Pinpoint the cell where the given text exists, returning its (X, Y) midpoint coordinate. 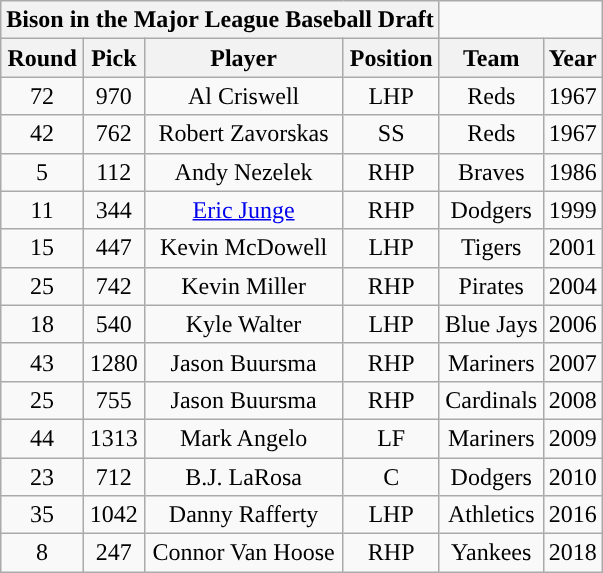
Mark Angelo (244, 438)
Andy Nezelek (244, 172)
1042 (114, 515)
LF (391, 438)
742 (114, 286)
Team (491, 58)
Kevin McDowell (244, 248)
Robert Zavorskas (244, 134)
2016 (572, 515)
Kevin Miller (244, 286)
18 (42, 324)
72 (42, 96)
35 (42, 515)
1999 (572, 210)
5 (42, 172)
8 (42, 553)
Year (572, 58)
2004 (572, 286)
344 (114, 210)
Braves (491, 172)
Kyle Walter (244, 324)
Pirates (491, 286)
1280 (114, 362)
2007 (572, 362)
755 (114, 400)
Round (42, 58)
112 (114, 172)
762 (114, 134)
247 (114, 553)
Cardinals (491, 400)
2001 (572, 248)
2006 (572, 324)
Danny Rafferty (244, 515)
Eric Junge (244, 210)
2009 (572, 438)
Yankees (491, 553)
712 (114, 477)
Player (244, 58)
Blue Jays (491, 324)
2008 (572, 400)
Pick (114, 58)
SS (391, 134)
1986 (572, 172)
1313 (114, 438)
B.J. LaRosa (244, 477)
Connor Van Hoose (244, 553)
Position (391, 58)
43 (42, 362)
Bison in the Major League Baseball Draft (220, 20)
2010 (572, 477)
Al Criswell (244, 96)
Tigers (491, 248)
2018 (572, 553)
44 (42, 438)
42 (42, 134)
C (391, 477)
15 (42, 248)
447 (114, 248)
23 (42, 477)
540 (114, 324)
11 (42, 210)
970 (114, 96)
Athletics (491, 515)
